Identify which cell holds the provided text, then report its [x, y] central coordinate. 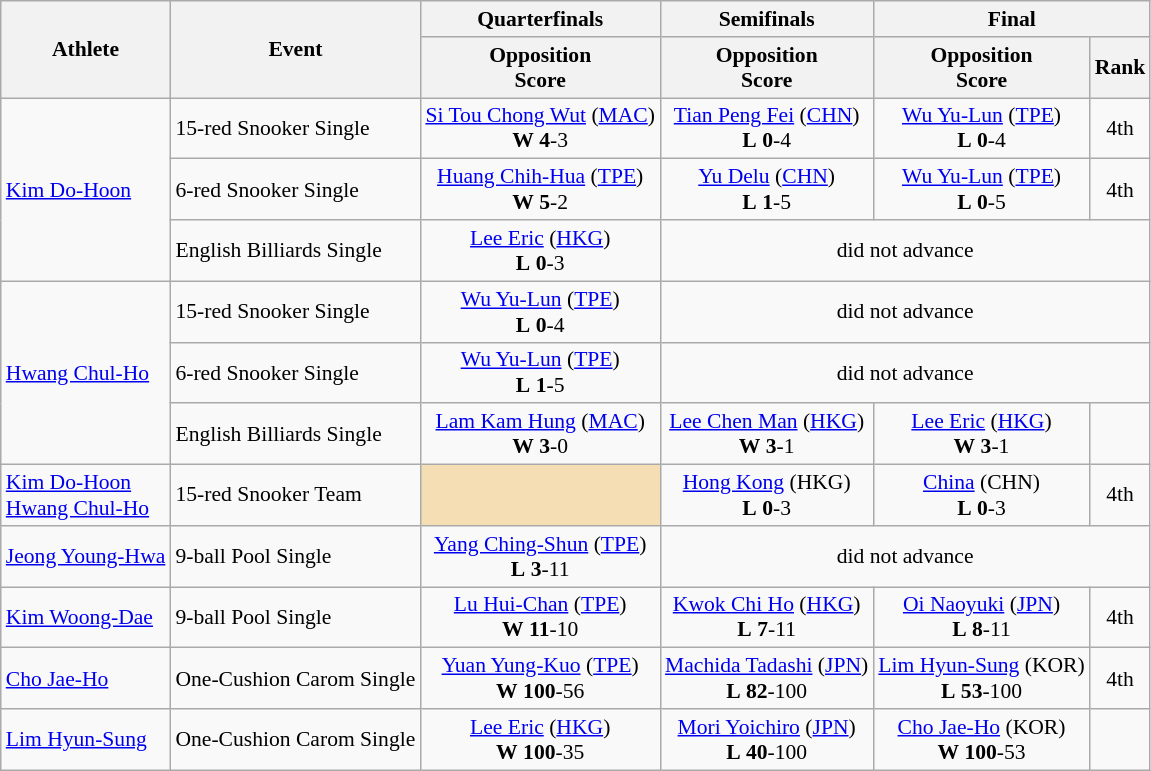
Kim Do-Hoon [86, 190]
Rank [1120, 68]
Si Tou Chong Wut (MAC)W 4-3 [540, 128]
Final [1012, 19]
Huang Chih-Hua (TPE)W 5-2 [540, 190]
Lee Eric (HKG)L 0-3 [540, 250]
Yang Ching-Shun (TPE)L 3-11 [540, 556]
Hwang Chul-Ho [86, 372]
Mori Yoichiro (JPN)L 40-100 [766, 740]
Wu Yu-Lun (TPE)L 1-5 [540, 372]
Oi Naoyuki (JPN)L 8-11 [981, 618]
Wu Yu-Lun (TPE)L 0-5 [981, 190]
Yu Delu (CHN)L 1-5 [766, 190]
Kwok Chi Ho (HKG)L 7-11 [766, 618]
Cho Jae-Ho (KOR)W 100-53 [981, 740]
Lam Kam Hung (MAC)W 3-0 [540, 434]
Jeong Young-Hwa [86, 556]
Lu Hui-Chan (TPE)W 11-10 [540, 618]
Event [295, 50]
15-red Snooker Team [295, 496]
China (CHN) L 0-3 [981, 496]
Kim Do-HoonHwang Chul-Ho [86, 496]
Quarterfinals [540, 19]
Semifinals [766, 19]
Tian Peng Fei (CHN)L 0-4 [766, 128]
Athlete [86, 50]
Cho Jae-Ho [86, 678]
Yuan Yung-Kuo (TPE)W 100-56 [540, 678]
Lim Hyun-Sung (KOR)L 53-100 [981, 678]
Kim Woong-Dae [86, 618]
Lee Chen Man (HKG)W 3-1 [766, 434]
Lee Eric (HKG)W 100-35 [540, 740]
Lee Eric (HKG)W 3-1 [981, 434]
Machida Tadashi (JPN)L 82-100 [766, 678]
Lim Hyun-Sung [86, 740]
Hong Kong (HKG) L 0-3 [766, 496]
